Find where the given text appears and provide that cell's center as [X, Y] coordinate. 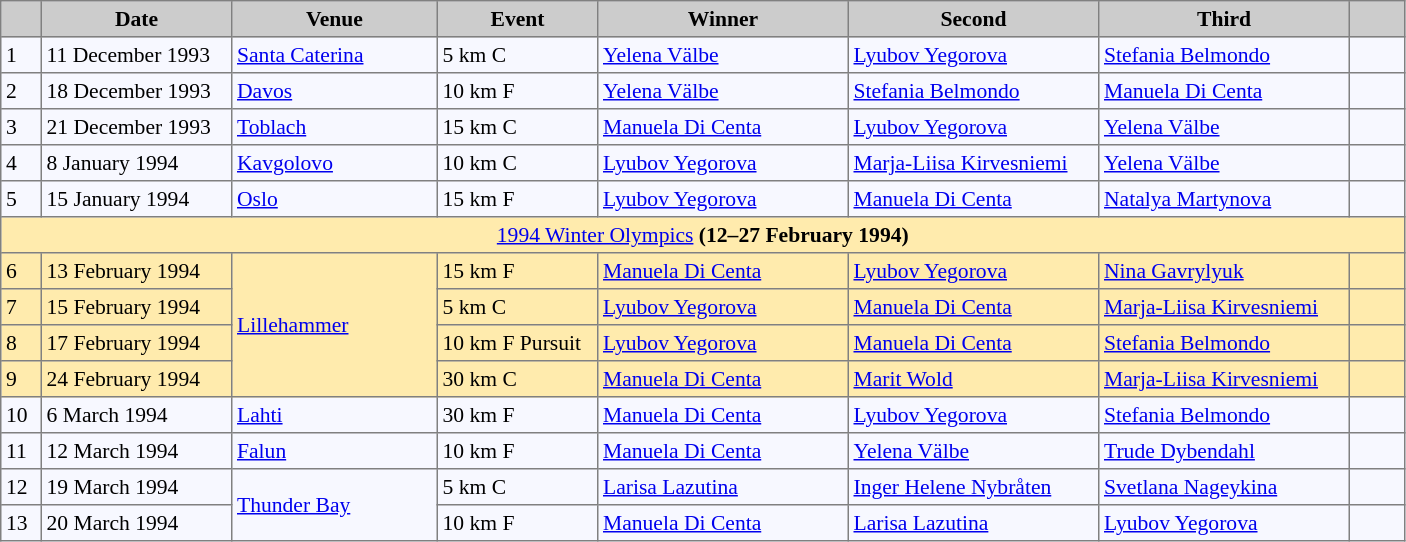
Third [1224, 19]
10 [21, 415]
15 February 1994 [136, 307]
Kavgolovo [335, 163]
Lahti [335, 415]
Thunder Bay [335, 505]
2 [21, 91]
17 February 1994 [136, 343]
11 [21, 451]
21 December 1993 [136, 127]
15 January 1994 [136, 199]
13 [21, 523]
11 December 1993 [136, 55]
20 March 1994 [136, 523]
Event [517, 19]
13 February 1994 [136, 271]
Santa Caterina [335, 55]
Inger Helene Nybråten [973, 487]
Trude Dybendahl [1224, 451]
19 March 1994 [136, 487]
Svetlana Nageykina [1224, 487]
Date [136, 19]
8 [21, 343]
6 [21, 271]
12 March 1994 [136, 451]
5 [21, 199]
4 [21, 163]
30 km C [517, 379]
1994 Winter Olympics (12–27 February 1994) [703, 235]
9 [21, 379]
Winner [723, 19]
Lillehammer [335, 325]
10 km C [517, 163]
3 [21, 127]
15 km C [517, 127]
Natalya Martynova [1224, 199]
6 March 1994 [136, 415]
7 [21, 307]
Toblach [335, 127]
Nina Gavrylyuk [1224, 271]
30 km F [517, 415]
Falun [335, 451]
24 February 1994 [136, 379]
Second [973, 19]
Davos [335, 91]
18 December 1993 [136, 91]
12 [21, 487]
1 [21, 55]
Marit Wold [973, 379]
Oslo [335, 199]
8 January 1994 [136, 163]
Venue [335, 19]
10 km F Pursuit [517, 343]
